Extract the [X, Y] coordinate from the center of the cell holding the provided text.  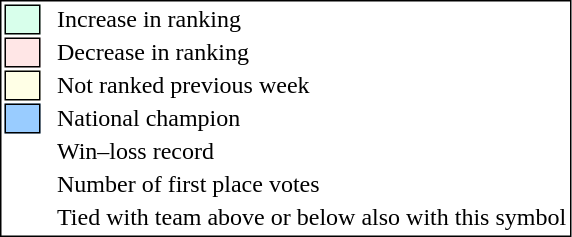
Increase in ranking [312, 19]
Win–loss record [312, 151]
Decrease in ranking [312, 53]
Number of first place votes [312, 185]
Not ranked previous week [312, 85]
National champion [312, 119]
Tied with team above or below also with this symbol [312, 217]
